Determine the (x, y) coordinate at the center of the cell enclosing the given text.  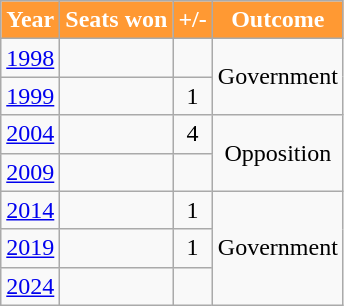
Seats won (116, 20)
1998 (30, 58)
2004 (30, 134)
2014 (30, 210)
2009 (30, 172)
Outcome (278, 20)
Opposition (278, 153)
Year (30, 20)
2019 (30, 248)
+/- (192, 20)
1999 (30, 96)
2024 (30, 286)
4 (192, 134)
